From the cell containing the given text, extract its center point as (x, y) coordinate. 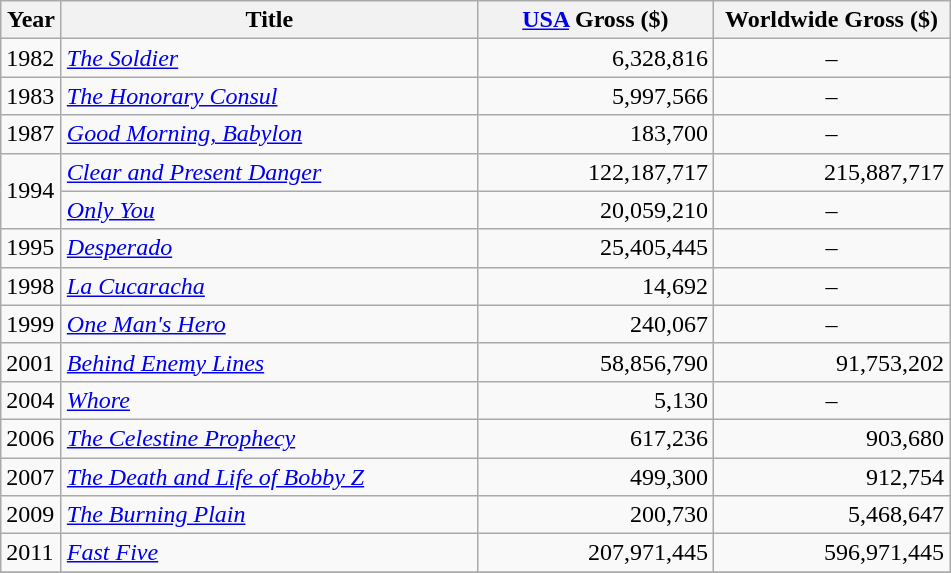
91,753,202 (831, 362)
5,130 (595, 400)
Good Morning, Babylon (269, 134)
1983 (32, 96)
The Death and Life of Bobby Z (269, 477)
The Soldier (269, 58)
Fast Five (269, 553)
20,059,210 (595, 210)
2007 (32, 477)
Whore (269, 400)
2006 (32, 438)
Only You (269, 210)
Behind Enemy Lines (269, 362)
58,856,790 (595, 362)
Title (269, 20)
6,328,816 (595, 58)
Desperado (269, 248)
200,730 (595, 515)
The Honorary Consul (269, 96)
One Man's Hero (269, 324)
1994 (32, 191)
2011 (32, 553)
The Burning Plain (269, 515)
1982 (32, 58)
912,754 (831, 477)
USA Gross ($) (595, 20)
1998 (32, 286)
Worldwide Gross ($) (831, 20)
207,971,445 (595, 553)
Clear and Present Danger (269, 172)
1995 (32, 248)
1999 (32, 324)
617,236 (595, 438)
The Celestine Prophecy (269, 438)
2004 (32, 400)
1987 (32, 134)
499,300 (595, 477)
903,680 (831, 438)
183,700 (595, 134)
122,187,717 (595, 172)
25,405,445 (595, 248)
2001 (32, 362)
5,997,566 (595, 96)
2009 (32, 515)
14,692 (595, 286)
596,971,445 (831, 553)
Year (32, 20)
La Cucaracha (269, 286)
215,887,717 (831, 172)
240,067 (595, 324)
5,468,647 (831, 515)
